Return [x, y] of the center of cell containing provided text 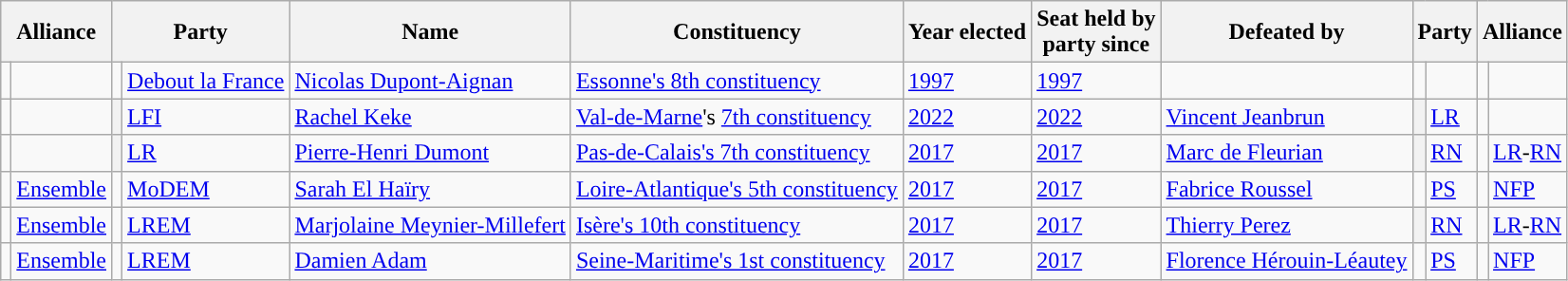
Florence Hérouin-Léautey [1287, 261]
Pas-de-Calais's 7th constituency [737, 153]
MoDEM [206, 189]
Damien Adam [430, 261]
LFI [206, 117]
Val-de-Marne's 7th constituency [737, 117]
Isère's 10th constituency [737, 225]
Thierry Perez [1287, 225]
Seine-Maritime's 1st constituency [737, 261]
Nicolas Dupont-Aignan [430, 81]
Name [430, 32]
Defeated by [1287, 32]
Sarah El Haïry [430, 189]
Fabrice Roussel [1287, 189]
Essonne's 8th constituency [737, 81]
Year elected [966, 32]
Vincent Jeanbrun [1287, 117]
Marc de Fleurian [1287, 153]
Marjolaine Meynier-Millefert [430, 225]
Pierre-Henri Dumont [430, 153]
Rachel Keke [430, 117]
Loire-Atlantique's 5th constituency [737, 189]
Constituency [737, 32]
Debout la France [206, 81]
Seat held byparty since [1096, 32]
